Return (x, y) of the center of cell containing provided text 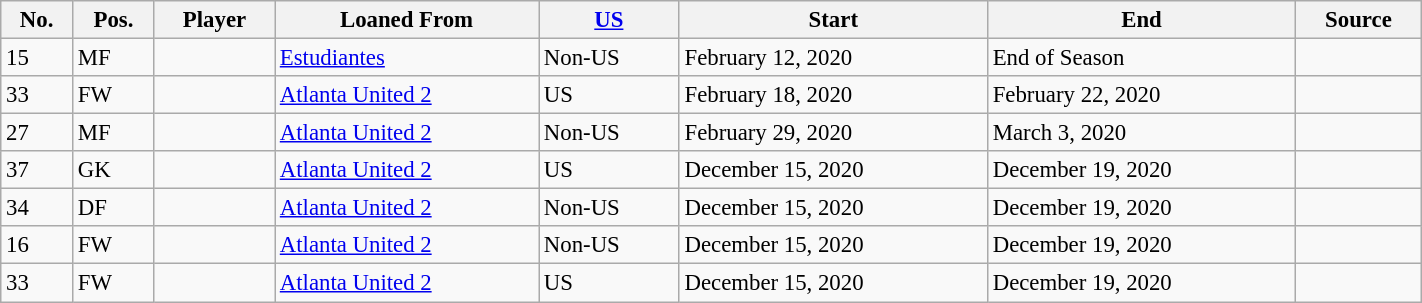
37 (37, 170)
February 29, 2020 (833, 133)
Estudiantes (406, 58)
February 22, 2020 (1141, 95)
No. (37, 20)
End of Season (1141, 58)
DF (113, 208)
Pos. (113, 20)
Loaned From (406, 20)
February 18, 2020 (833, 95)
27 (37, 133)
Start (833, 20)
End (1141, 20)
March 3, 2020 (1141, 133)
GK (113, 170)
34 (37, 208)
Player (214, 20)
Source (1359, 20)
15 (37, 58)
February 12, 2020 (833, 58)
16 (37, 245)
